Output the (x, y) coordinate of the center of the cell containing the given text.  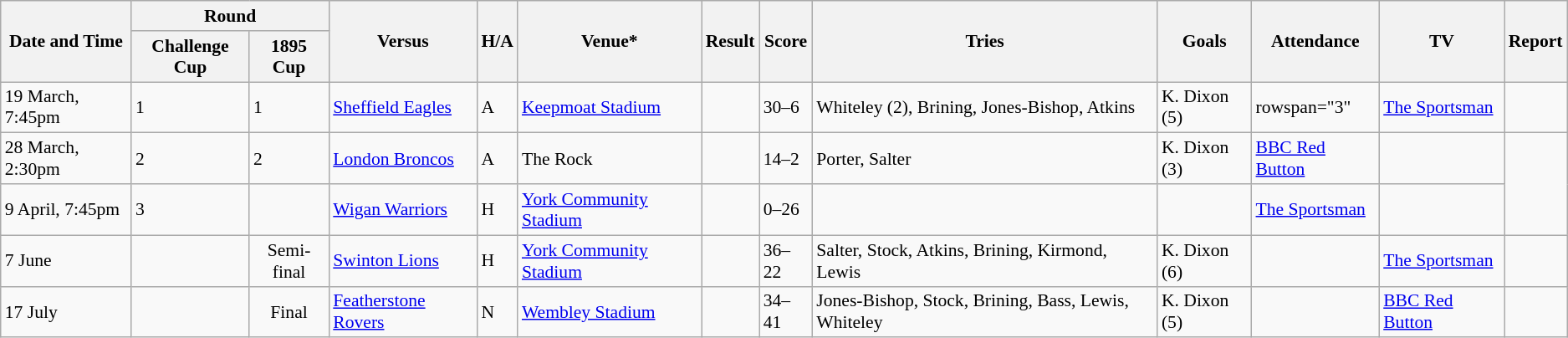
Goals (1204, 42)
Featherstone Rovers (403, 311)
Jones-Bishop, Stock, Brining, Bass, Lewis, Whiteley (985, 311)
36–22 (786, 261)
Porter, Salter (985, 159)
Report (1535, 42)
Keepmoat Stadium (610, 107)
Wembley Stadium (610, 311)
Challenge Cup (191, 57)
0–26 (786, 209)
30–6 (786, 107)
7 June (66, 261)
3 (191, 209)
N (497, 311)
Score (786, 42)
H/A (497, 42)
Attendance (1315, 42)
Date and Time (66, 42)
17 July (66, 311)
Versus (403, 42)
19 March, 7:45pm (66, 107)
Venue* (610, 42)
Salter, Stock, Atkins, Brining, Kirmond, Lewis (985, 261)
rowspan="3" (1315, 107)
Sheffield Eagles (403, 107)
Round (230, 16)
9 April, 7:45pm (66, 209)
Whiteley (2), Brining, Jones-Bishop, Atkins (985, 107)
London Broncos (403, 159)
TV (1442, 42)
Result (731, 42)
K. Dixon (3) (1204, 159)
K. Dixon (6) (1204, 261)
34–41 (786, 311)
Swinton Lions (403, 261)
Tries (985, 42)
28 March, 2:30pm (66, 159)
Final (289, 311)
14–2 (786, 159)
1895 Cup (289, 57)
Wigan Warriors (403, 209)
The Rock (610, 159)
Semi-final (289, 261)
